Pinpoint the cell where the given text exists, returning its (x, y) midpoint coordinate. 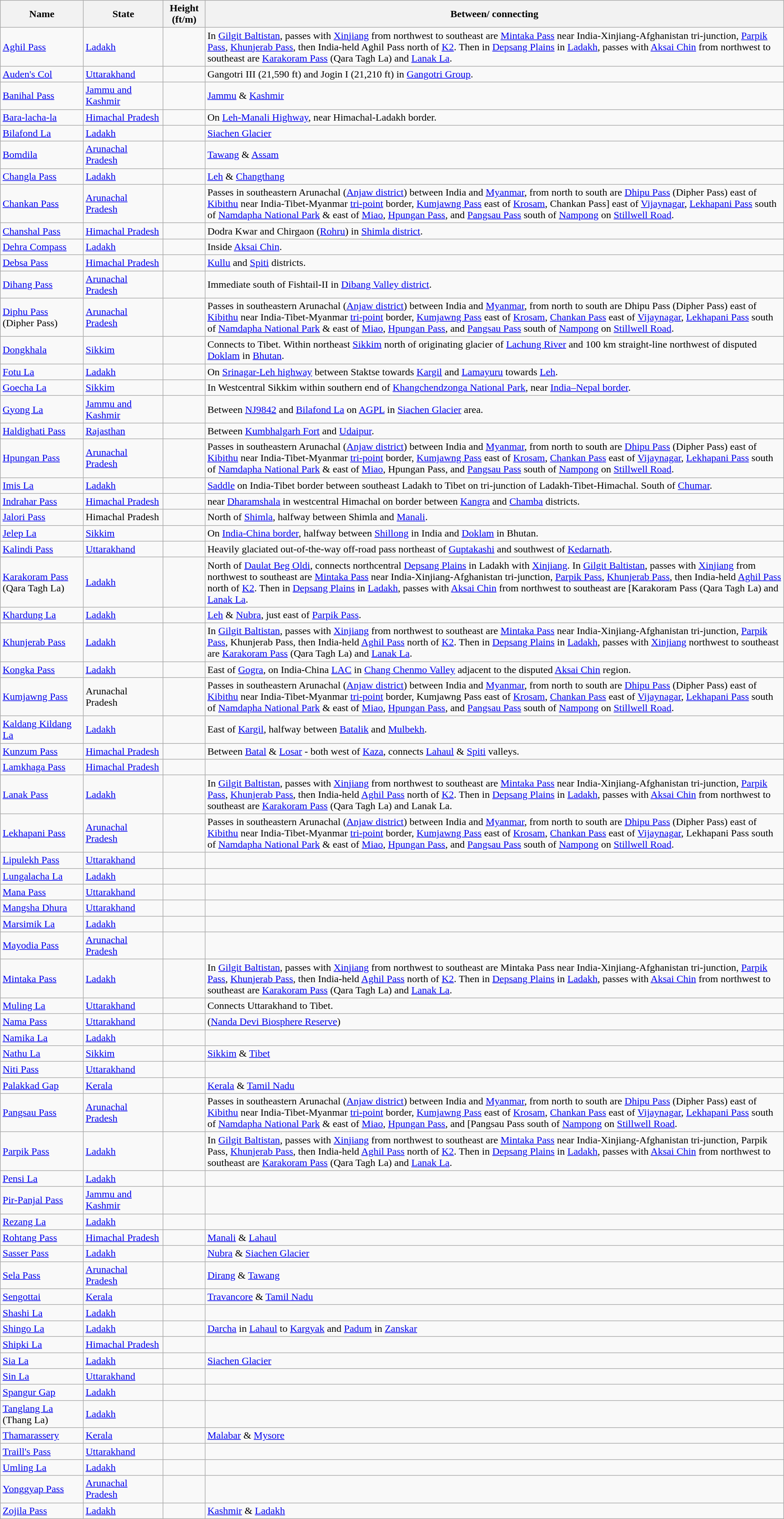
Pir-Panjal Pass (42, 1200)
Sengottai (42, 1297)
Gyong La (42, 410)
Lipulekh Pass (42, 860)
Dihang Pass (42, 284)
Jalori Pass (42, 517)
Nathu La (42, 1054)
Shingo La (42, 1328)
In Westcentral Sikkim within southern end of Khangchendzonga National Park, near India–Nepal border. (495, 388)
Marsimik La (42, 924)
Leh & Changthang (495, 176)
Connects Uttarakhand to Tibet. (495, 1006)
Mayodia Pass (42, 946)
Shipki La (42, 1344)
Inside Aksai Chin. (495, 247)
Between Batal & Losar - both west of Kaza, connects Lahaul & Spiti valleys. (495, 751)
Bara-lacha-la (42, 117)
Goecha La (42, 388)
Khardung La (42, 615)
Bomdila (42, 155)
Dongkhala (42, 350)
Umling La (42, 1467)
Karakoram Pass (Qara Tagh La) (42, 582)
Niti Pass (42, 1070)
Jammu & Kashmir (495, 95)
Rezang La (42, 1222)
Bilafond La (42, 133)
Kalindi Pass (42, 549)
Yonggyap Pass (42, 1489)
On Leh-Manali Highway, near Himachal-Ladakh border. (495, 117)
Sikkim & Tibet (495, 1054)
Lungalacha La (42, 876)
Between Kumbhalgarh Fort and Udaipur. (495, 431)
Leh & Nubra, just east of Parpik Pass. (495, 615)
Travancore & Tamil Nadu (495, 1297)
Jelep La (42, 533)
Darcha in Lahaul to Kargyak and Padum in Zanskar (495, 1328)
Immediate south of Fishtail-II in Dibang Valley district. (495, 284)
Dehra Compass (42, 247)
Debsa Pass (42, 263)
Sasser Pass (42, 1253)
Lanak Pass (42, 794)
Kaldang Kildang La (42, 730)
Aghil Pass (42, 47)
East of Gogra, on India-China LAC in Chang Chenmo Valley adjacent to the disputed Aksai Chin region. (495, 670)
Lekhapani Pass (42, 833)
Sela Pass (42, 1275)
Nama Pass (42, 1021)
Sin La (42, 1377)
Mangsha Dhura (42, 908)
Khunjerab Pass (42, 642)
Haldighati Pass (42, 431)
Rajasthan (123, 431)
Diphu Pass (Dipher Pass) (42, 317)
East of Kargil, halfway between Batalik and Mulbekh. (495, 730)
Malabar & Mysore (495, 1436)
Thamarassery (42, 1436)
Banihal Pass (42, 95)
On India-China border, halfway between Shillong in India and Doklam in Bhutan. (495, 533)
Zojila Pass (42, 1511)
Mintaka Pass (42, 978)
Auden's Col (42, 74)
Sia La (42, 1361)
Hpungan Pass (42, 458)
Between NJ9842 and Bilafond La on AGPL in Siachen Glacier area. (495, 410)
Kumjawng Pass (42, 697)
Indrahar Pass (42, 501)
Spangur Gap (42, 1393)
Kashmir & Ladakh (495, 1511)
Rohtang Pass (42, 1238)
Kerala & Tamil Nadu (495, 1086)
Traill's Pass (42, 1452)
(Nanda Devi Biosphere Reserve) (495, 1021)
Manali & Lahaul (495, 1238)
Chankan Pass (42, 204)
Kongka Pass (42, 670)
Pangsau Pass (42, 1113)
Namika La (42, 1037)
Gangotri III (21,590 ft) and Jogin I (21,210 ft) in Gangotri Group. (495, 74)
Muling La (42, 1006)
Changla Pass (42, 176)
Between/ connecting (495, 14)
Heavily glaciated out-of-the-way off-road pass northeast of Guptakashi and southwest of Kedarnath. (495, 549)
Dirang & Tawang (495, 1275)
Imis La (42, 485)
Tawang & Assam (495, 155)
Dodra Kwar and Chirgaon (Rohru) in Shimla district. (495, 231)
Name (42, 14)
Nubra & Siachen Glacier (495, 1253)
near Dharamshala in westcentral Himachal on border between Kangra and Chamba districts. (495, 501)
Kunzum Pass (42, 751)
Tanglang La (Thang La) (42, 1414)
State (123, 14)
Saddle on India-Tibet border between southeast Ladakh to Tibet on tri-junction of Ladakh-Tibet-Himachal. South of Chumar. (495, 485)
Shashi La (42, 1313)
Mana Pass (42, 892)
Parpik Pass (42, 1151)
Lamkhaga Pass (42, 767)
On Srinagar-Leh highway between Staktse towards Kargil and Lamayuru towards Leh. (495, 372)
Kullu and Spiti districts. (495, 263)
Fotu La (42, 372)
Pensi La (42, 1179)
Palakkad Gap (42, 1086)
Height (ft/m) (184, 14)
North of Shimla, halfway between Shimla and Manali. (495, 517)
Chanshal Pass (42, 231)
